Locate the cell with the specified text and output its [X, Y] center coordinate. 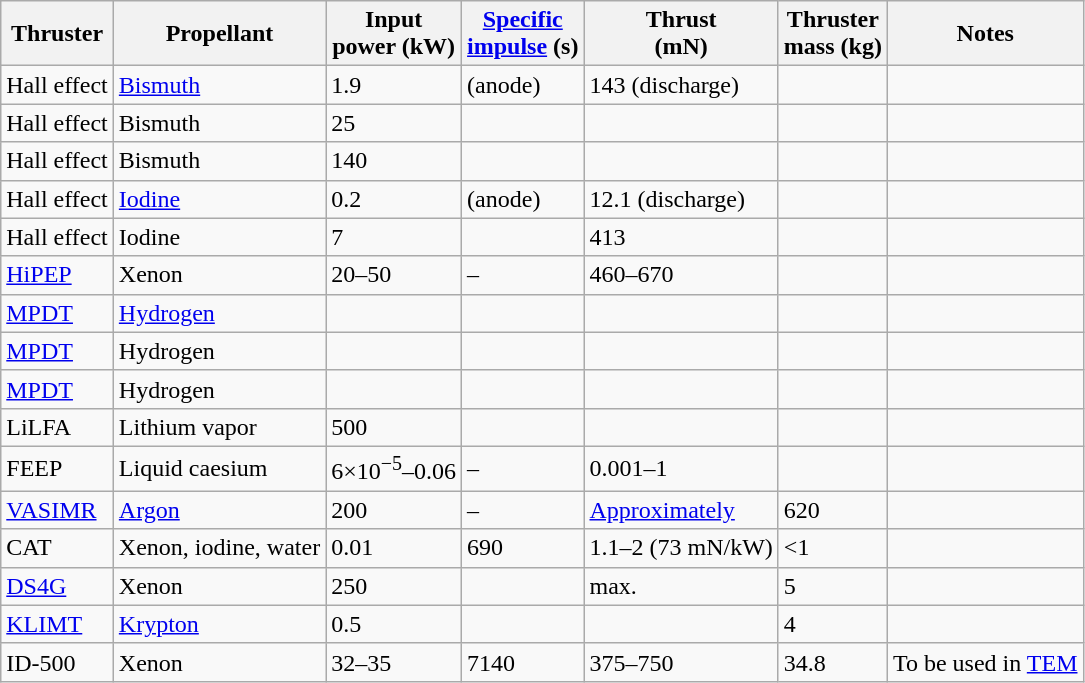
To be used in TEM [985, 662]
HiPEP [58, 275]
0.5 [394, 624]
7 [394, 237]
140 [394, 161]
143 (discharge) [681, 85]
VASIMR [58, 510]
Notes [985, 34]
CAT [58, 548]
Approximately [681, 510]
KLIMT [58, 624]
200 [394, 510]
34.8 [832, 662]
Liquid caesium [219, 468]
1.1–2 (73 mN/kW) [681, 548]
5 [832, 586]
Thruster [58, 34]
Propellant [219, 34]
FEEP [58, 468]
620 [832, 510]
20–50 [394, 275]
max. [681, 586]
DS4G [58, 586]
<1 [832, 548]
7140 [523, 662]
690 [523, 548]
250 [394, 586]
Argon [219, 510]
500 [394, 427]
Thrust (mN) [681, 34]
Krypton [219, 624]
Thruster mass (kg) [832, 34]
4 [832, 624]
12.1 (discharge) [681, 199]
0.001–1 [681, 468]
413 [681, 237]
460–670 [681, 275]
32–35 [394, 662]
375–750 [681, 662]
Input power (kW) [394, 34]
25 [394, 123]
0.01 [394, 548]
Xenon, iodine, water [219, 548]
ID-500 [58, 662]
Lithium vapor [219, 427]
Specific impulse (s) [523, 34]
LiLFA [58, 427]
1.9 [394, 85]
6×10−5–0.06 [394, 468]
0.2 [394, 199]
